Identify which cell holds the provided text, then report its [X, Y] central coordinate. 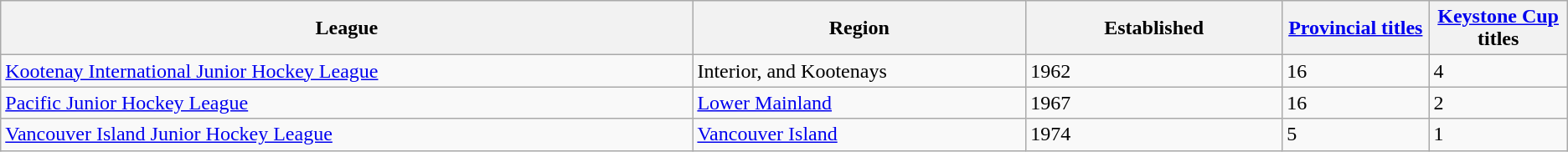
Lower Mainland [859, 103]
Vancouver Island Junior Hockey League [347, 134]
Pacific Junior Hockey League [347, 103]
Provincial titles [1355, 28]
Kootenay International Junior Hockey League [347, 71]
1962 [1154, 71]
2 [1498, 103]
4 [1498, 71]
Vancouver Island [859, 134]
League [347, 28]
Keystone Cup titles [1498, 28]
1 [1498, 134]
1974 [1154, 134]
Established [1154, 28]
5 [1355, 134]
1967 [1154, 103]
Interior, and Kootenays [859, 71]
Region [859, 28]
